Detect which cell encompasses the target text, then output its (x, y) center coordinate. 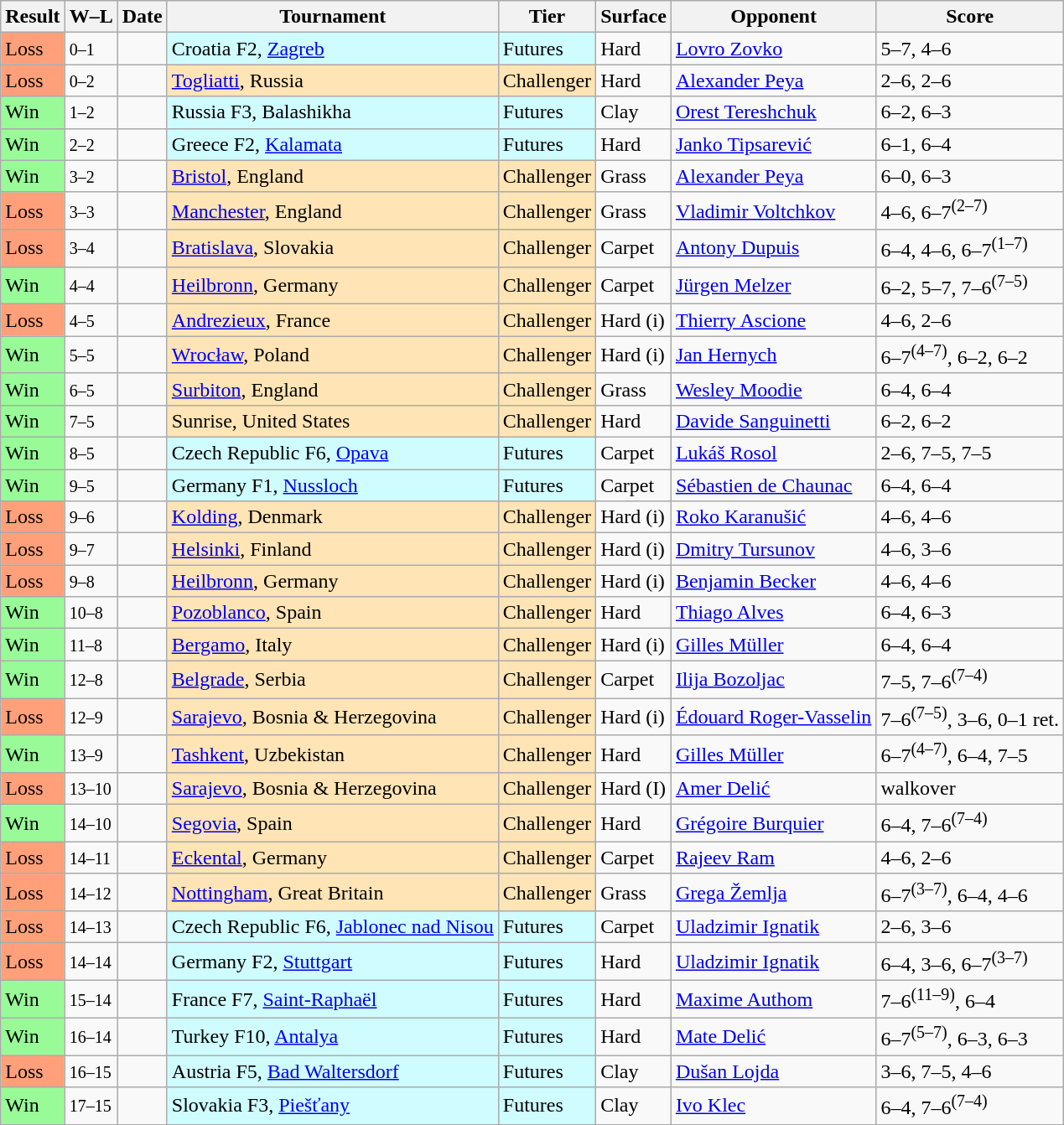
Germany F2, Stuttgart (332, 962)
Russia F3, Balashikha (332, 112)
9–5 (91, 485)
Orest Tereshchuk (773, 112)
9–8 (91, 581)
4–6, 6–7(2–7) (970, 211)
Rajeev Ram (773, 858)
Tashkent, Uzbekistan (332, 754)
2–6, 2–6 (970, 80)
9–6 (91, 517)
6–0, 6–3 (970, 176)
15–14 (91, 999)
7–5 (91, 421)
17–15 (91, 1107)
Wrocław, Poland (332, 355)
6–5 (91, 389)
0–1 (91, 49)
6–4, 4–6, 6–7(1–7) (970, 248)
2–2 (91, 144)
Bergamo, Italy (332, 645)
Kolding, Denmark (332, 517)
Antony Dupuis (773, 248)
Greece F2, Kalamata (332, 144)
8–5 (91, 454)
Result (33, 17)
5–5 (91, 355)
Pozoblanco, Spain (332, 613)
France F7, Saint-Raphaël (332, 999)
9–7 (91, 549)
Slovakia F3, Piešťany (332, 1107)
Sunrise, United States (332, 421)
Amer Delić (773, 789)
3–6, 7–5, 4–6 (970, 1071)
Wesley Moodie (773, 389)
Surface (634, 17)
walkover (970, 789)
Jürgen Melzer (773, 285)
6–7(5–7), 6–3, 6–3 (970, 1036)
Tournament (332, 17)
Jan Hernych (773, 355)
3–2 (91, 176)
Thierry Ascione (773, 320)
6–1, 6–4 (970, 144)
Czech Republic F6, Opava (332, 454)
5–7, 4–6 (970, 49)
Belgrade, Serbia (332, 679)
Thiago Alves (773, 613)
7–6(7–5), 3–6, 0–1 ret. (970, 718)
14–10 (91, 823)
14–12 (91, 892)
Turkey F10, Antalya (332, 1036)
Bratislava, Slovakia (332, 248)
12–8 (91, 679)
14–14 (91, 962)
Opponent (773, 17)
Manchester, England (332, 211)
Davide Sanguinetti (773, 421)
Date (143, 17)
Hard (I) (634, 789)
Croatia F2, Zagreb (332, 49)
Lukáš Rosol (773, 454)
14–13 (91, 927)
3–4 (91, 248)
0–2 (91, 80)
6–2, 6–3 (970, 112)
Tier (547, 17)
2–6, 7–5, 7–5 (970, 454)
16–15 (91, 1071)
6–2, 5–7, 7–6(7–5) (970, 285)
10–8 (91, 613)
Janko Tipsarević (773, 144)
6–7(4–7), 6–4, 7–5 (970, 754)
4–5 (91, 320)
W–L (91, 17)
16–14 (91, 1036)
Vladimir Voltchkov (773, 211)
4–6, 3–6 (970, 549)
Segovia, Spain (332, 823)
11–8 (91, 645)
Czech Republic F6, Jablonec nad Nisou (332, 927)
Bristol, England (332, 176)
4–4 (91, 285)
Surbiton, England (332, 389)
Édouard Roger-Vasselin (773, 718)
Eckental, Germany (332, 858)
Benjamin Becker (773, 581)
Grega Žemlja (773, 892)
6–7(4–7), 6–2, 6–2 (970, 355)
2–6, 3–6 (970, 927)
6–4, 3–6, 6–7(3–7) (970, 962)
Ilija Bozoljac (773, 679)
Togliatti, Russia (332, 80)
13–9 (91, 754)
3–3 (91, 211)
Sébastien de Chaunac (773, 485)
Lovro Zovko (773, 49)
Roko Karanušić (773, 517)
7–6(11–9), 6–4 (970, 999)
14–11 (91, 858)
6–7(3–7), 6–4, 4–6 (970, 892)
7–5, 7–6(7–4) (970, 679)
1–2 (91, 112)
6–2, 6–2 (970, 421)
Score (970, 17)
Austria F5, Bad Waltersdorf (332, 1071)
Nottingham, Great Britain (332, 892)
Germany F1, Nussloch (332, 485)
Helsinki, Finland (332, 549)
Andrezieux, France (332, 320)
Dušan Lojda (773, 1071)
6–4, 6–3 (970, 613)
12–9 (91, 718)
Mate Delić (773, 1036)
Maxime Authom (773, 999)
13–10 (91, 789)
Ivo Klec (773, 1107)
Grégoire Burquier (773, 823)
Dmitry Tursunov (773, 549)
